Pinpoint the cell where the given text exists, returning its (X, Y) midpoint coordinate. 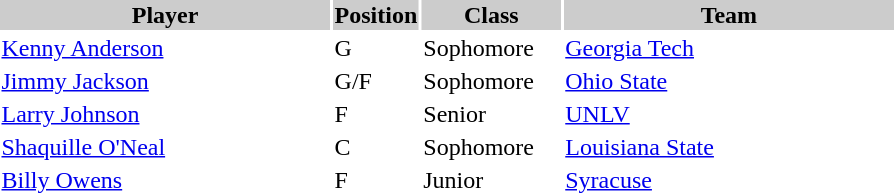
Position (376, 15)
Class (492, 15)
Louisiana State (729, 147)
UNLV (729, 114)
C (376, 147)
Player (165, 15)
Team (729, 15)
Senior (492, 114)
Ohio State (729, 81)
Larry Johnson (165, 114)
G (376, 48)
F (376, 114)
Jimmy Jackson (165, 81)
Shaquille O'Neal (165, 147)
Georgia Tech (729, 48)
G/F (376, 81)
Kenny Anderson (165, 48)
